Scan for the cell matching the given text and deliver its [x, y] coordinate at center. 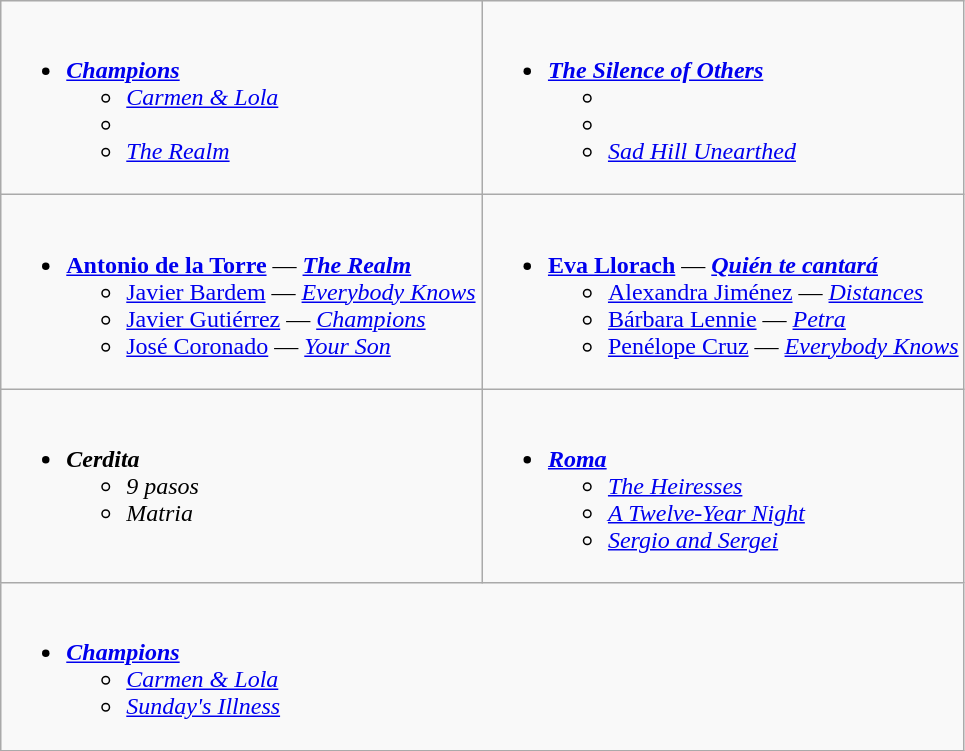
RomaThe HeiressesA Twelve-Year NightSergio and Sergei [723, 486]
ChampionsCarmen & LolaThe Realm [242, 98]
Cerdita9 pasosMatria [242, 486]
The Silence of OthersSad Hill Unearthed [723, 98]
Eva Llorach — Quién te cantaráAlexandra Jiménez — DistancesBárbara Lennie — PetraPenélope Cruz — Everybody Knows [723, 292]
ChampionsCarmen & LolaSunday's Illness [482, 666]
Antonio de la Torre — The RealmJavier Bardem — Everybody KnowsJavier Gutiérrez — ChampionsJosé Coronado — Your Son [242, 292]
